Pinpoint the cell where the given text exists, returning its (X, Y) midpoint coordinate. 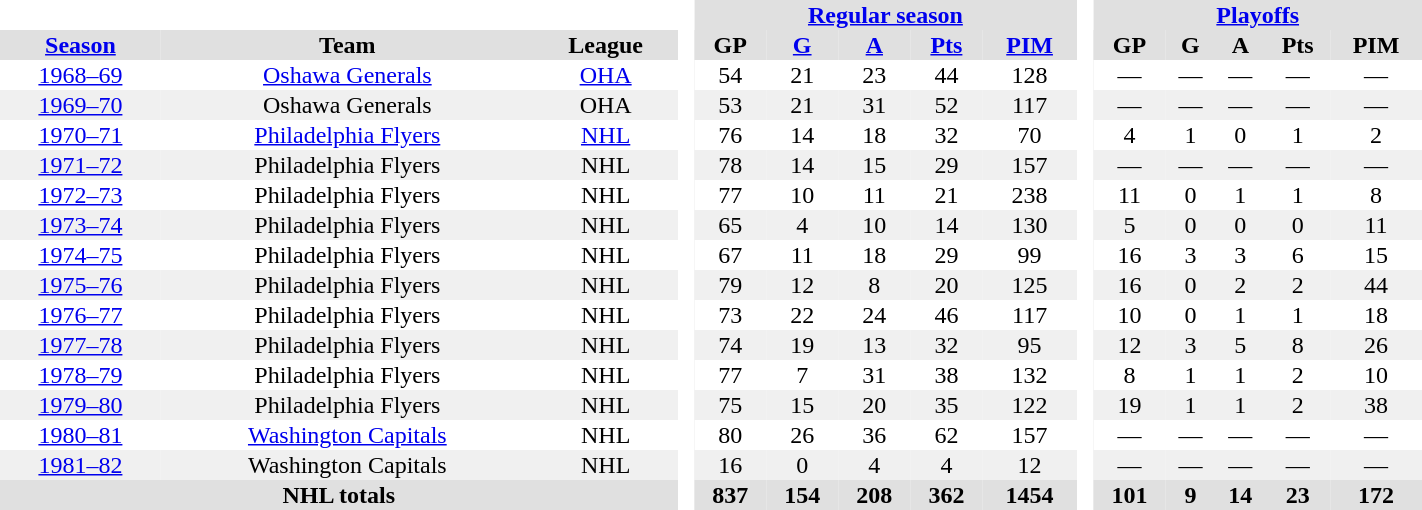
1975–76 (80, 285)
67 (730, 255)
80 (730, 435)
1971–72 (80, 165)
7 (802, 375)
Season (80, 45)
362 (946, 495)
238 (1029, 195)
9 (1190, 495)
154 (802, 495)
6 (1298, 255)
837 (730, 495)
125 (1029, 285)
NHL totals (338, 495)
1454 (1029, 495)
22 (802, 315)
128 (1029, 75)
172 (1376, 495)
1978–79 (80, 375)
53 (730, 105)
35 (946, 405)
1970–71 (80, 135)
122 (1029, 405)
132 (1029, 375)
24 (874, 315)
1976–77 (80, 315)
79 (730, 285)
62 (946, 435)
1979–80 (80, 405)
1977–78 (80, 345)
13 (874, 345)
99 (1029, 255)
League (606, 45)
Playoffs (1258, 15)
1981–82 (80, 465)
74 (730, 345)
36 (874, 435)
95 (1029, 345)
1969–70 (80, 105)
54 (730, 75)
1980–81 (80, 435)
1968–69 (80, 75)
1973–74 (80, 225)
65 (730, 225)
52 (946, 105)
76 (730, 135)
Team (348, 45)
78 (730, 165)
70 (1029, 135)
1972–73 (80, 195)
75 (730, 405)
Regular season (886, 15)
101 (1129, 495)
73 (730, 315)
130 (1029, 225)
1974–75 (80, 255)
208 (874, 495)
46 (946, 315)
